Determine the [X, Y] coordinate at the center of the cell enclosing the given text.  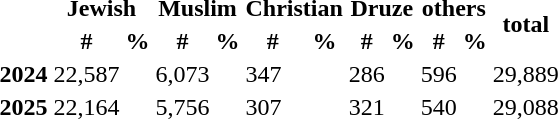
347 [273, 74]
286 [366, 74]
596 [438, 74]
22,587 [86, 74]
6,073 [182, 74]
